Scan for the cell matching the given text and deliver its [x, y] coordinate at center. 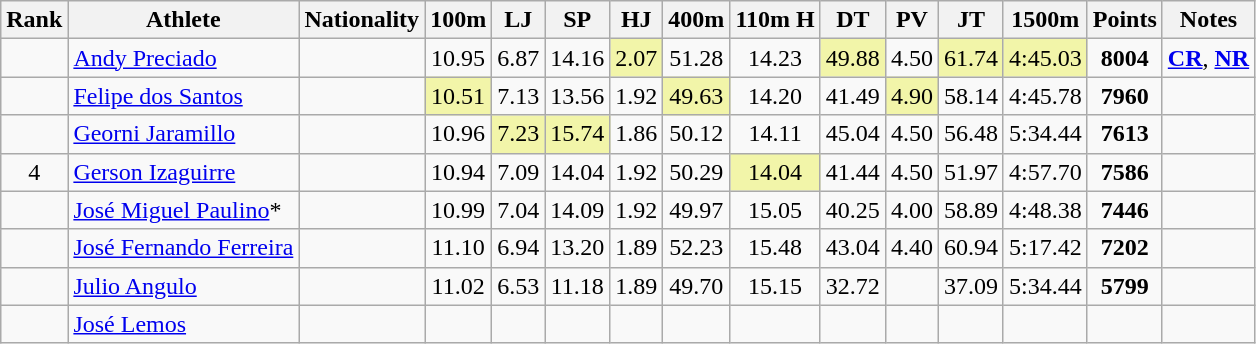
DT [852, 20]
Rank [34, 20]
4:45.78 [1045, 96]
6.94 [518, 248]
49.88 [852, 58]
10.51 [458, 96]
Felipe dos Santos [184, 96]
JT [970, 20]
10.94 [458, 172]
13.20 [578, 248]
6.53 [518, 286]
15.05 [775, 210]
PV [912, 20]
50.29 [696, 172]
7.04 [518, 210]
7.09 [518, 172]
61.74 [970, 58]
4:45.03 [1045, 58]
37.09 [970, 286]
50.12 [696, 134]
40.25 [852, 210]
32.72 [852, 286]
SP [578, 20]
Athlete [184, 20]
4 [34, 172]
7960 [1124, 96]
43.04 [852, 248]
7446 [1124, 210]
10.96 [458, 134]
41.49 [852, 96]
José Lemos [184, 324]
60.94 [970, 248]
15.74 [578, 134]
56.48 [970, 134]
Georni Jaramillo [184, 134]
José Fernando Ferreira [184, 248]
4:57.70 [1045, 172]
51.97 [970, 172]
7613 [1124, 134]
5799 [1124, 286]
LJ [518, 20]
4:48.38 [1045, 210]
10.95 [458, 58]
15.48 [775, 248]
8004 [1124, 58]
4.90 [912, 96]
Julio Angulo [184, 286]
Notes [1208, 20]
7202 [1124, 248]
45.04 [852, 134]
49.70 [696, 286]
7.23 [518, 134]
14.09 [578, 210]
400m [696, 20]
11.02 [458, 286]
11.18 [578, 286]
Nationality [362, 20]
41.44 [852, 172]
14.20 [775, 96]
14.11 [775, 134]
51.28 [696, 58]
49.97 [696, 210]
7586 [1124, 172]
14.23 [775, 58]
13.56 [578, 96]
1500m [1045, 20]
58.89 [970, 210]
5:17.42 [1045, 248]
6.87 [518, 58]
14.16 [578, 58]
110m H [775, 20]
4.00 [912, 210]
11.10 [458, 248]
10.99 [458, 210]
Andy Preciado [184, 58]
4.40 [912, 248]
Points [1124, 20]
100m [458, 20]
2.07 [636, 58]
7.13 [518, 96]
1.86 [636, 134]
49.63 [696, 96]
José Miguel Paulino* [184, 210]
CR, NR [1208, 58]
52.23 [696, 248]
HJ [636, 20]
Gerson Izaguirre [184, 172]
58.14 [970, 96]
15.15 [775, 286]
